Return the [x, y] coordinate for the center point of the cell that contains the specified text.  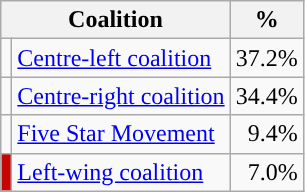
Centre-right coalition [121, 96]
37.2% [266, 58]
Coalition [116, 20]
Centre-left coalition [121, 58]
Left-wing coalition [121, 172]
7.0% [266, 172]
9.4% [266, 134]
% [266, 20]
Five Star Movement [121, 134]
34.4% [266, 96]
